Return (X, Y) of the center of cell containing provided text 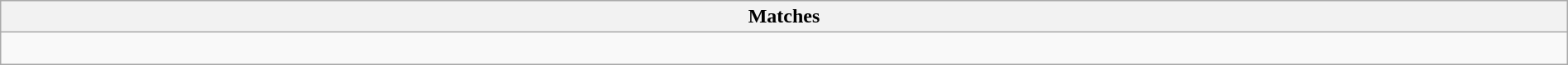
Matches (784, 17)
